Locate the cell with the specified text and output its (X, Y) center coordinate. 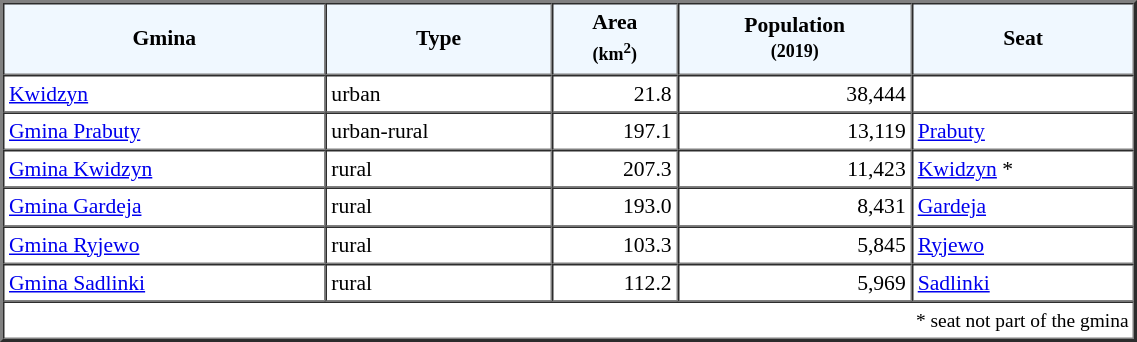
Gmina (164, 38)
Area(km2) (615, 38)
207.3 (615, 169)
Sadlinki (1024, 283)
Type (438, 38)
112.2 (615, 283)
13,119 (795, 131)
103.3 (615, 245)
Gmina Kwidzyn (164, 169)
5,969 (795, 283)
193.0 (615, 207)
5,845 (795, 245)
Seat (1024, 38)
197.1 (615, 131)
* seat not part of the gmina (569, 321)
Gmina Sadlinki (164, 283)
Gmina Prabuty (164, 131)
Ryjewo (1024, 245)
Gmina Gardeja (164, 207)
Population(2019) (795, 38)
Kwidzyn (164, 93)
38,444 (795, 93)
21.8 (615, 93)
urban-rural (438, 131)
urban (438, 93)
11,423 (795, 169)
Gmina Ryjewo (164, 245)
Prabuty (1024, 131)
Gardeja (1024, 207)
8,431 (795, 207)
Kwidzyn * (1024, 169)
